Provide the [x, y] coordinate of the cell's center where the given text is located.  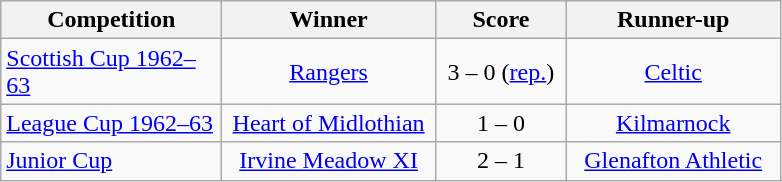
1 – 0 [500, 123]
League Cup 1962–63 [112, 123]
3 – 0 (rep.) [500, 72]
Scottish Cup 1962–63 [112, 72]
Rangers [329, 72]
2 – 1 [500, 161]
Junior Cup [112, 161]
Heart of Midlothian [329, 123]
Irvine Meadow XI [329, 161]
Winner [329, 20]
Competition [112, 20]
Celtic [673, 72]
Runner-up [673, 20]
Score [500, 20]
Glenafton Athletic [673, 161]
Kilmarnock [673, 123]
